Detect which cell encompasses the target text, then output its [X, Y] center coordinate. 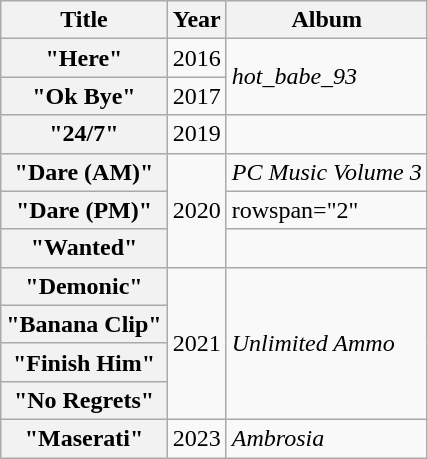
"Ok Bye" [84, 96]
Ambrosia [326, 438]
"Wanted" [84, 248]
2016 [196, 58]
Unlimited Ammo [326, 343]
"Here" [84, 58]
rowspan="2" [326, 210]
Title [84, 20]
"Maserati" [84, 438]
hot_babe_93 [326, 77]
Year [196, 20]
"24/7" [84, 134]
2023 [196, 438]
2019 [196, 134]
"Dare (PM)" [84, 210]
"No Regrets" [84, 400]
"Dare (AM)" [84, 172]
PC Music Volume 3 [326, 172]
"Demonic" [84, 286]
2020 [196, 210]
"Banana Clip" [84, 324]
2017 [196, 96]
Album [326, 20]
"Finish Him" [84, 362]
2021 [196, 343]
